Return [x, y] of the center of cell containing provided text 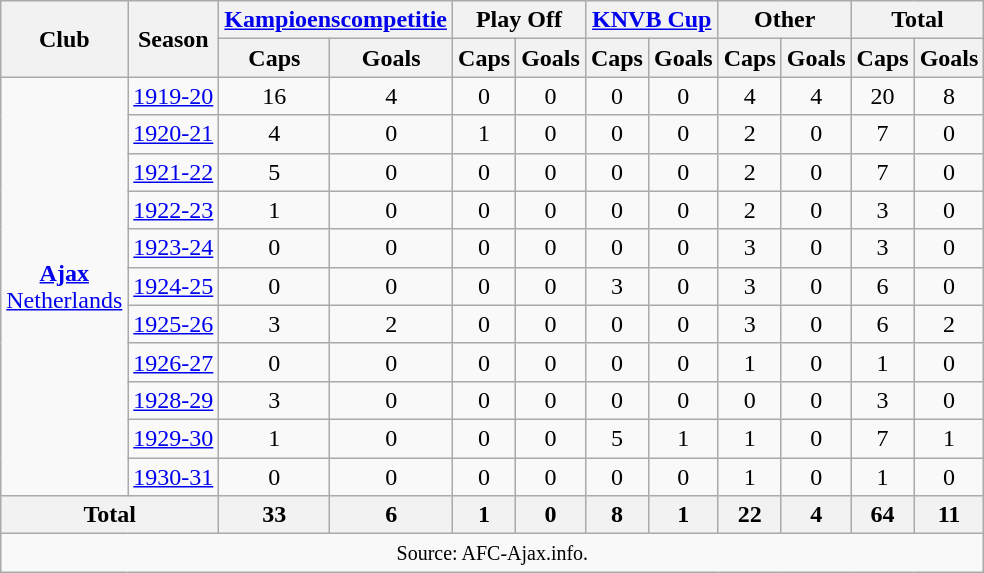
1928-29 [174, 400]
Source: AFC-Ajax.info. [492, 553]
1920-21 [174, 134]
22 [750, 515]
1930-31 [174, 477]
1921-22 [174, 172]
1923-24 [174, 248]
Club [64, 39]
1926-27 [174, 362]
33 [274, 515]
1922-23 [174, 210]
Kampioenscompetitie [336, 20]
1924-25 [174, 286]
1925-26 [174, 324]
AjaxNetherlands [64, 286]
KNVB Cup [652, 20]
Season [174, 39]
1919-20 [174, 96]
11 [949, 515]
Other [784, 20]
16 [274, 96]
1929-30 [174, 438]
64 [882, 515]
20 [882, 96]
Play Off [520, 20]
